Identify which cell holds the provided text, then report its [X, Y] central coordinate. 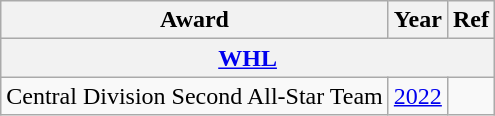
Award [195, 20]
Central Division Second All-Star Team [195, 96]
WHL [248, 58]
2022 [418, 96]
Year [418, 20]
Ref [470, 20]
